Locate the cell with the specified text and output its (X, Y) center coordinate. 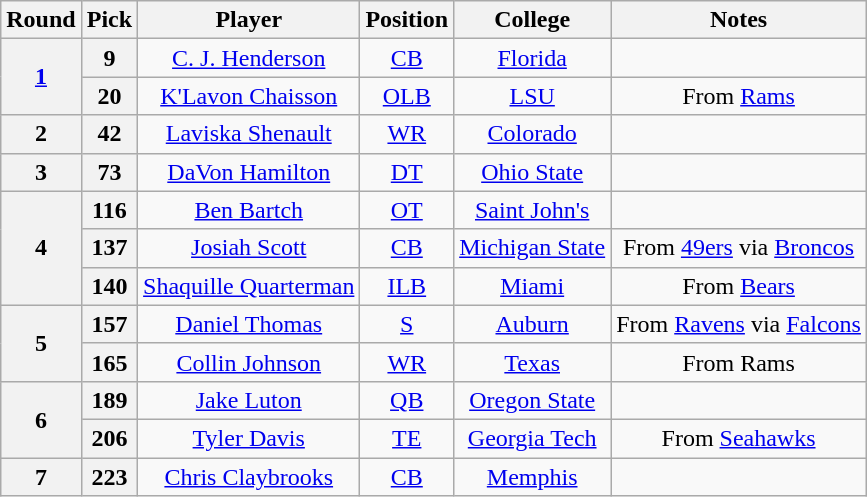
73 (109, 172)
TE (407, 438)
ILB (407, 286)
Colorado (532, 134)
Player (249, 20)
Auburn (532, 324)
165 (109, 362)
206 (109, 438)
Saint John's (532, 210)
OT (407, 210)
DaVon Hamilton (249, 172)
Notes (739, 20)
S (407, 324)
Florida (532, 58)
3 (41, 172)
C. J. Henderson (249, 58)
20 (109, 96)
9 (109, 58)
Georgia Tech (532, 438)
From Seahawks (739, 438)
4 (41, 248)
College (532, 20)
Miami (532, 286)
Ohio State (532, 172)
From 49ers via Broncos (739, 248)
From Bears (739, 286)
Ben Bartch (249, 210)
157 (109, 324)
140 (109, 286)
7 (41, 477)
5 (41, 343)
Oregon State (532, 400)
Jake Luton (249, 400)
Michigan State (532, 248)
Shaquille Quarterman (249, 286)
42 (109, 134)
Tyler Davis (249, 438)
Pick (109, 20)
1 (41, 77)
Chris Claybrooks (249, 477)
189 (109, 400)
From Ravens via Falcons (739, 324)
223 (109, 477)
Memphis (532, 477)
LSU (532, 96)
Round (41, 20)
K'Lavon Chaisson (249, 96)
DT (407, 172)
QB (407, 400)
116 (109, 210)
Josiah Scott (249, 248)
2 (41, 134)
6 (41, 419)
Collin Johnson (249, 362)
Daniel Thomas (249, 324)
Texas (532, 362)
Position (407, 20)
OLB (407, 96)
Laviska Shenault (249, 134)
137 (109, 248)
